Search for the cell housing the specified text and yield its (X, Y) center coordinate. 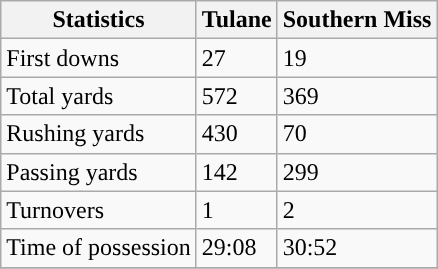
Southern Miss (357, 20)
Total yards (99, 96)
369 (357, 96)
Rushing yards (99, 134)
572 (236, 96)
Turnovers (99, 210)
299 (357, 172)
27 (236, 58)
Statistics (99, 20)
142 (236, 172)
19 (357, 58)
29:08 (236, 248)
Passing yards (99, 172)
1 (236, 210)
Tulane (236, 20)
70 (357, 134)
Time of possession (99, 248)
30:52 (357, 248)
2 (357, 210)
First downs (99, 58)
430 (236, 134)
